Return (X, Y) of the center of cell containing provided text 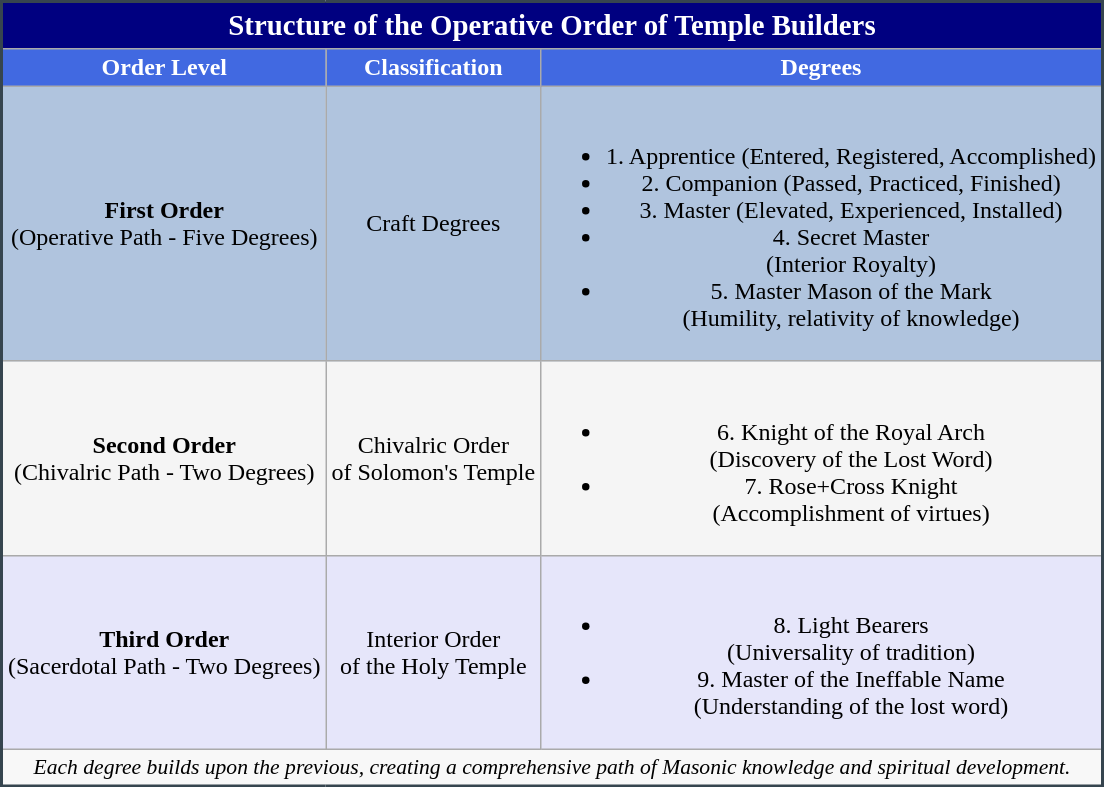
Third Order(Sacerdotal Path - Two Degrees) (164, 652)
8. Light Bearers(Universality of tradition)9. Master of the Ineffable Name(Understanding of the lost word) (822, 652)
First Order(Operative Path - Five Degrees) (164, 224)
Interior Orderof the Holy Temple (434, 652)
Second Order(Chivalric Path - Two Degrees) (164, 458)
Structure of the Operative Order of Temple Builders (552, 26)
Craft Degrees (434, 224)
Degrees (822, 67)
Each degree builds upon the previous, creating a comprehensive path of Masonic knowledge and spiritual development. (552, 767)
Classification (434, 67)
6. Knight of the Royal Arch(Discovery of the Lost Word)7. Rose+Cross Knight(Accomplishment of virtues) (822, 458)
Chivalric Orderof Solomon's Temple (434, 458)
Order Level (164, 67)
